Find where the given text appears and provide that cell's center as (x, y) coordinate. 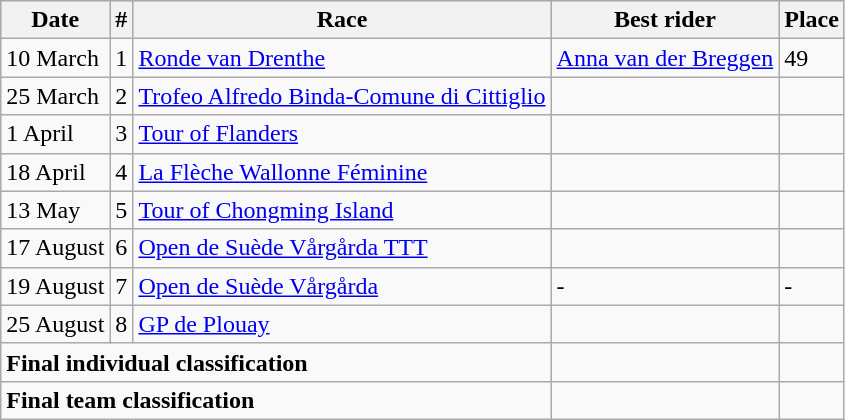
25 August (56, 324)
1 (122, 58)
Trofeo Alfredo Binda-Comune di Cittiglio (342, 96)
5 (122, 210)
4 (122, 172)
25 March (56, 96)
3 (122, 134)
Tour of Chongming Island (342, 210)
10 March (56, 58)
Open de Suède Vårgårda TTT (342, 248)
Final individual classification (276, 362)
Anna van der Breggen (665, 58)
Tour of Flanders (342, 134)
Open de Suède Vårgårda (342, 286)
La Flèche Wallonne Féminine (342, 172)
18 April (56, 172)
Ronde van Drenthe (342, 58)
Date (56, 20)
13 May (56, 210)
17 August (56, 248)
1 April (56, 134)
7 (122, 286)
6 (122, 248)
Place (812, 20)
2 (122, 96)
GP de Plouay (342, 324)
Race (342, 20)
19 August (56, 286)
49 (812, 58)
8 (122, 324)
# (122, 20)
Final team classification (276, 400)
Best rider (665, 20)
